Find where the given text appears and provide that cell's center as [X, Y] coordinate. 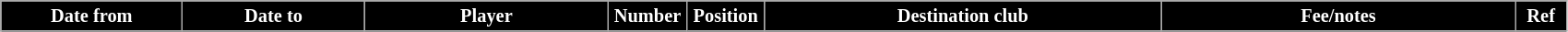
Fee/notes [1339, 16]
Position [725, 16]
Ref [1540, 16]
Number [647, 16]
Player [487, 16]
Date from [92, 16]
Destination club [963, 16]
Date to [273, 16]
